From the cell containing the given text, extract its center point as (x, y) coordinate. 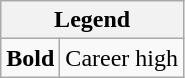
Career high (122, 58)
Bold (30, 58)
Legend (92, 20)
